Identify which cell holds the provided text, then report its [x, y] central coordinate. 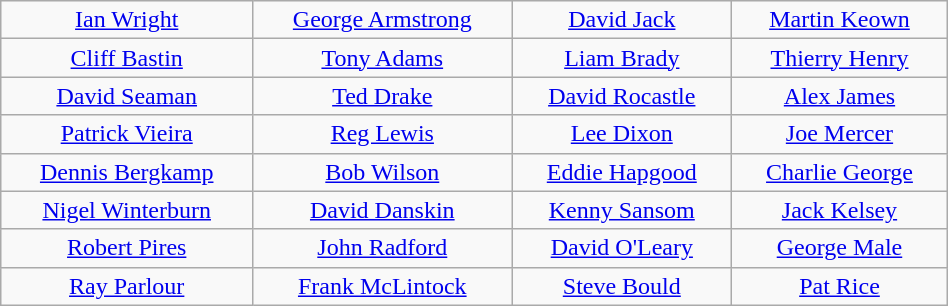
Nigel Winterburn [127, 210]
Martin Keown [840, 20]
Dennis Bergkamp [127, 172]
Pat Rice [840, 286]
Ian Wright [127, 20]
Reg Lewis [382, 134]
Ted Drake [382, 96]
George Male [840, 248]
David Danskin [382, 210]
Thierry Henry [840, 58]
David Jack [622, 20]
Lee Dixon [622, 134]
Frank McLintock [382, 286]
Joe Mercer [840, 134]
Robert Pires [127, 248]
Bob Wilson [382, 172]
John Radford [382, 248]
Kenny Sansom [622, 210]
David Seaman [127, 96]
Alex James [840, 96]
David O'Leary [622, 248]
Patrick Vieira [127, 134]
Jack Kelsey [840, 210]
David Rocastle [622, 96]
Eddie Hapgood [622, 172]
Charlie George [840, 172]
Steve Bould [622, 286]
Tony Adams [382, 58]
Cliff Bastin [127, 58]
Ray Parlour [127, 286]
Liam Brady [622, 58]
George Armstrong [382, 20]
